Locate the cell with the specified text and output its [x, y] center coordinate. 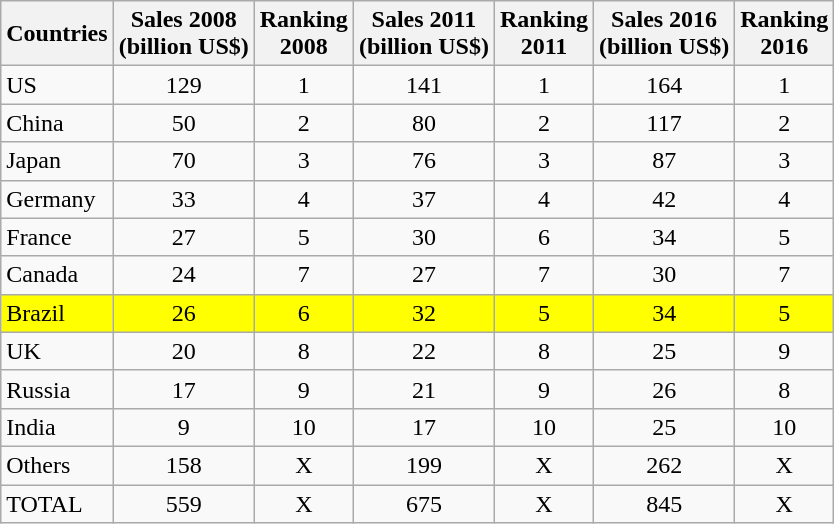
Others [57, 465]
India [57, 427]
France [57, 237]
Russia [57, 389]
Sales 2011(billion US$) [424, 34]
158 [184, 465]
141 [424, 85]
33 [184, 199]
UK [57, 351]
70 [184, 161]
Japan [57, 161]
164 [664, 85]
Ranking2008 [304, 34]
87 [664, 161]
845 [664, 503]
24 [184, 275]
Ranking2016 [784, 34]
Sales 2016(billion US$) [664, 34]
Germany [57, 199]
22 [424, 351]
21 [424, 389]
76 [424, 161]
675 [424, 503]
129 [184, 85]
117 [664, 123]
Canada [57, 275]
50 [184, 123]
China [57, 123]
TOTAL [57, 503]
80 [424, 123]
Sales 2008(billion US$) [184, 34]
Brazil [57, 313]
Ranking2011 [544, 34]
199 [424, 465]
US [57, 85]
Countries [57, 34]
559 [184, 503]
262 [664, 465]
32 [424, 313]
37 [424, 199]
42 [664, 199]
20 [184, 351]
